Output the [X, Y] coordinate of the center of the cell containing the given text.  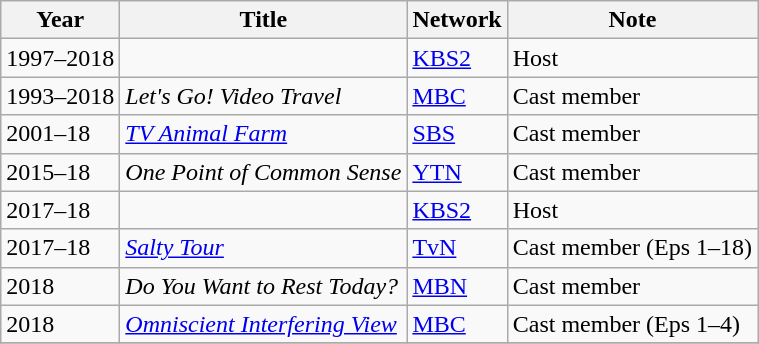
TV Animal Farm [264, 134]
Cast member (Eps 1–4) [632, 324]
Network [457, 20]
Title [264, 20]
Do You Want to Rest Today? [264, 286]
Let's Go! Video Travel [264, 96]
Omniscient Interfering View [264, 324]
SBS [457, 134]
TvN [457, 248]
2001–18 [60, 134]
YTN [457, 172]
1997–2018 [60, 58]
One Point of Common Sense [264, 172]
Cast member (Eps 1–18) [632, 248]
Year [60, 20]
2015–18 [60, 172]
MBN [457, 286]
Salty Tour [264, 248]
1993–2018 [60, 96]
Note [632, 20]
